For the text-containing cell, return its midpoint in [x, y] coordinate format. 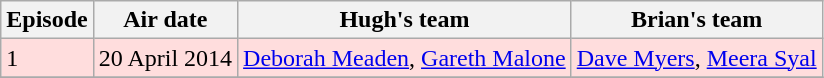
Hugh's team [405, 20]
Dave Myers, Meera Syal [696, 58]
Air date [165, 20]
20 April 2014 [165, 58]
Episode [47, 20]
Deborah Meaden, Gareth Malone [405, 58]
Brian's team [696, 20]
1 [47, 58]
